Pinpoint the cell where the given text exists, returning its [x, y] midpoint coordinate. 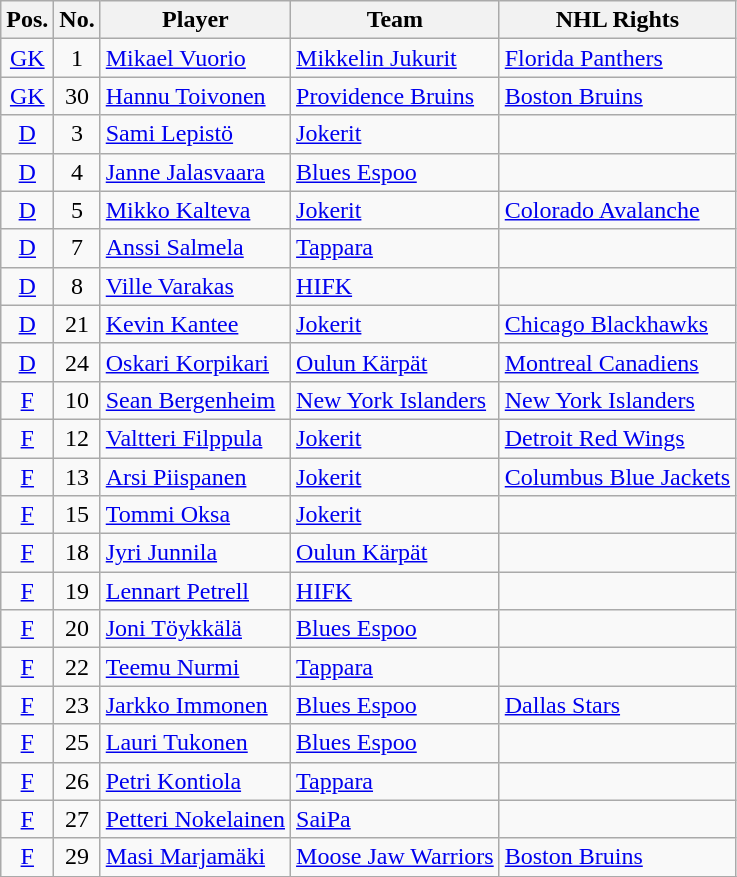
26 [77, 781]
7 [77, 248]
13 [77, 477]
Valtteri Filppula [195, 438]
30 [77, 96]
Moose Jaw Warriors [396, 857]
Pos. [28, 20]
29 [77, 857]
Mikkelin Jukurit [396, 58]
25 [77, 743]
Hannu Toivonen [195, 96]
Dallas Stars [617, 705]
5 [77, 210]
Colorado Avalanche [617, 210]
Sean Bergenheim [195, 400]
Joni Töykkälä [195, 629]
Teemu Nurmi [195, 667]
Jyri Junnila [195, 553]
3 [77, 134]
Petri Kontiola [195, 781]
Tommi Oksa [195, 515]
Lauri Tukonen [195, 743]
Player [195, 20]
12 [77, 438]
Petteri Nokelainen [195, 819]
Jarkko Immonen [195, 705]
Masi Marjamäki [195, 857]
Oskari Korpikari [195, 362]
Kevin Kantee [195, 324]
SaiPa [396, 819]
24 [77, 362]
Florida Panthers [617, 58]
8 [77, 286]
18 [77, 553]
Anssi Salmela [195, 248]
10 [77, 400]
Janne Jalasvaara [195, 172]
NHL Rights [617, 20]
Chicago Blackhawks [617, 324]
Lennart Petrell [195, 591]
27 [77, 819]
22 [77, 667]
Providence Bruins [396, 96]
Detroit Red Wings [617, 438]
21 [77, 324]
Mikael Vuorio [195, 58]
Columbus Blue Jackets [617, 477]
Sami Lepistö [195, 134]
Montreal Canadiens [617, 362]
4 [77, 172]
Ville Varakas [195, 286]
No. [77, 20]
Arsi Piispanen [195, 477]
Mikko Kalteva [195, 210]
19 [77, 591]
20 [77, 629]
23 [77, 705]
Team [396, 20]
1 [77, 58]
15 [77, 515]
